Detect which cell encompasses the target text, then output its (X, Y) center coordinate. 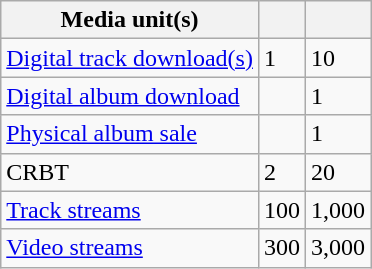
Physical album sale (130, 134)
Track streams (130, 210)
100 (282, 210)
10 (338, 58)
20 (338, 172)
1,000 (338, 210)
CRBT (130, 172)
Video streams (130, 248)
Digital track download(s) (130, 58)
300 (282, 248)
2 (282, 172)
Media unit(s) (130, 20)
Digital album download (130, 96)
3,000 (338, 248)
